Find where the given text appears and provide that cell's center as [X, Y] coordinate. 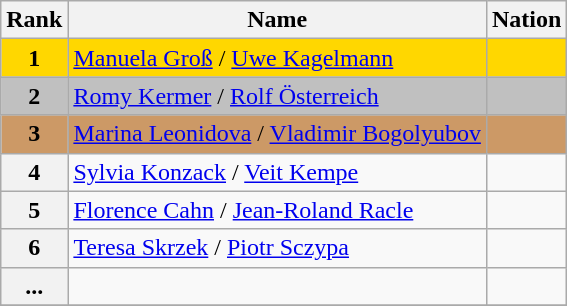
Manuela Groß / Uwe Kagelmann [278, 58]
Florence Cahn / Jean-Roland Racle [278, 210]
Marina Leonidova / Vladimir Bogolyubov [278, 134]
Teresa Skrzek / Piotr Sczypa [278, 248]
Sylvia Konzack / Veit Kempe [278, 172]
Name [278, 20]
Nation [526, 20]
Romy Kermer / Rolf Österreich [278, 96]
4 [34, 172]
... [34, 286]
1 [34, 58]
2 [34, 96]
3 [34, 134]
Rank [34, 20]
6 [34, 248]
5 [34, 210]
